Pinpoint the cell where the given text exists, returning its (x, y) midpoint coordinate. 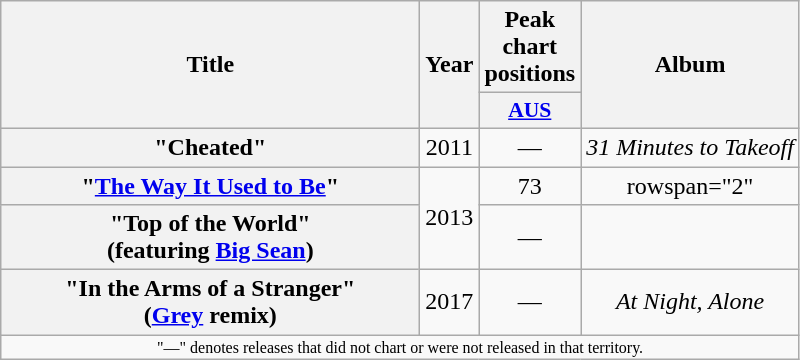
AUS (530, 111)
2011 (450, 147)
"In the Arms of a Stranger"(Grey remix) (210, 302)
"Top of the World"(featuring Big Sean) (210, 238)
Album (690, 65)
"The Way It Used to Be" (210, 185)
Year (450, 65)
"—" denotes releases that did not chart or were not released in that territory. (400, 347)
Peak chart positions (530, 47)
"Cheated" (210, 147)
31 Minutes to Takeoff (690, 147)
2017 (450, 302)
73 (530, 185)
Title (210, 65)
At Night, Alone (690, 302)
rowspan="2" (690, 185)
2013 (450, 218)
